Return the (x, y) coordinate for the center point of the cell that contains the specified text.  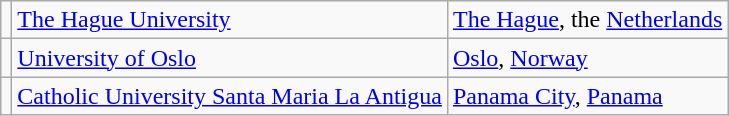
The Hague University (230, 20)
Catholic University Santa Maria La Antigua (230, 96)
The Hague, the Netherlands (587, 20)
University of Oslo (230, 58)
Oslo, Norway (587, 58)
Panama City, Panama (587, 96)
